Output the (X, Y) coordinate of the center of the cell containing the given text.  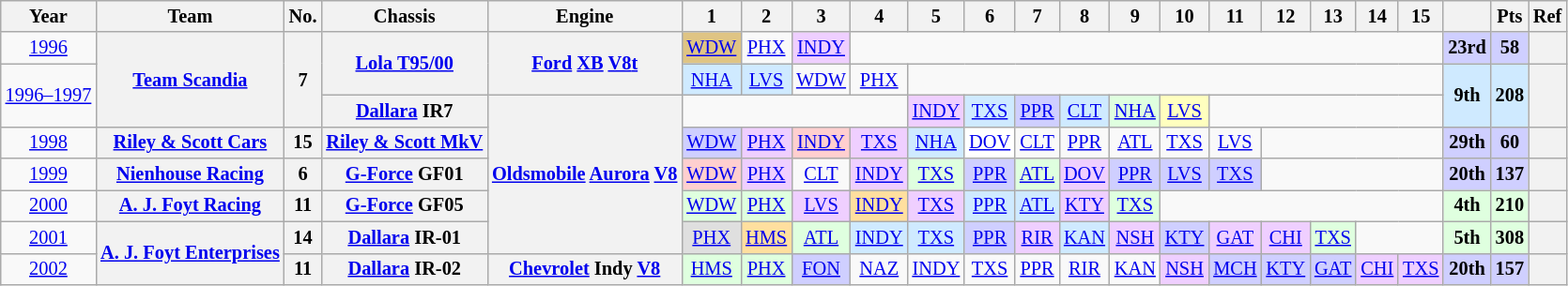
Riley & Scott MkV (404, 143)
Nienhouse Racing (190, 174)
23rd (1467, 48)
Lola T95/00 (404, 64)
29th (1467, 143)
5th (1467, 237)
58 (1510, 48)
Dallara IR7 (404, 111)
Team Scandia (190, 79)
60 (1510, 143)
210 (1510, 205)
Oldsmobile Aurora V8 (584, 173)
G-Force GF01 (404, 174)
Riley & Scott Cars (190, 143)
No. (303, 16)
1 (712, 16)
Dallara IR-01 (404, 237)
9th (1467, 96)
10 (1185, 16)
4th (1467, 205)
Ford XB V8t (584, 64)
MCH (1235, 269)
9 (1135, 16)
A. J. Foyt Enterprises (190, 253)
FON (821, 269)
2001 (49, 237)
2000 (49, 205)
Pts (1510, 16)
Ref (1547, 16)
8 (1084, 16)
Year (49, 16)
Engine (584, 16)
2002 (49, 269)
Chassis (404, 16)
157 (1510, 269)
1998 (49, 143)
2 (766, 16)
Dallara IR-02 (404, 269)
12 (1285, 16)
308 (1510, 237)
Team (190, 16)
1996 (49, 48)
13 (1333, 16)
1999 (49, 174)
5 (937, 16)
137 (1510, 174)
4 (879, 16)
A. J. Foyt Racing (190, 205)
3 (821, 16)
208 (1510, 96)
1996–1997 (49, 96)
Chevrolet Indy V8 (584, 269)
NAZ (879, 269)
G-Force GF05 (404, 205)
